Provide the (x, y) coordinate of the cell's center where the given text is located.  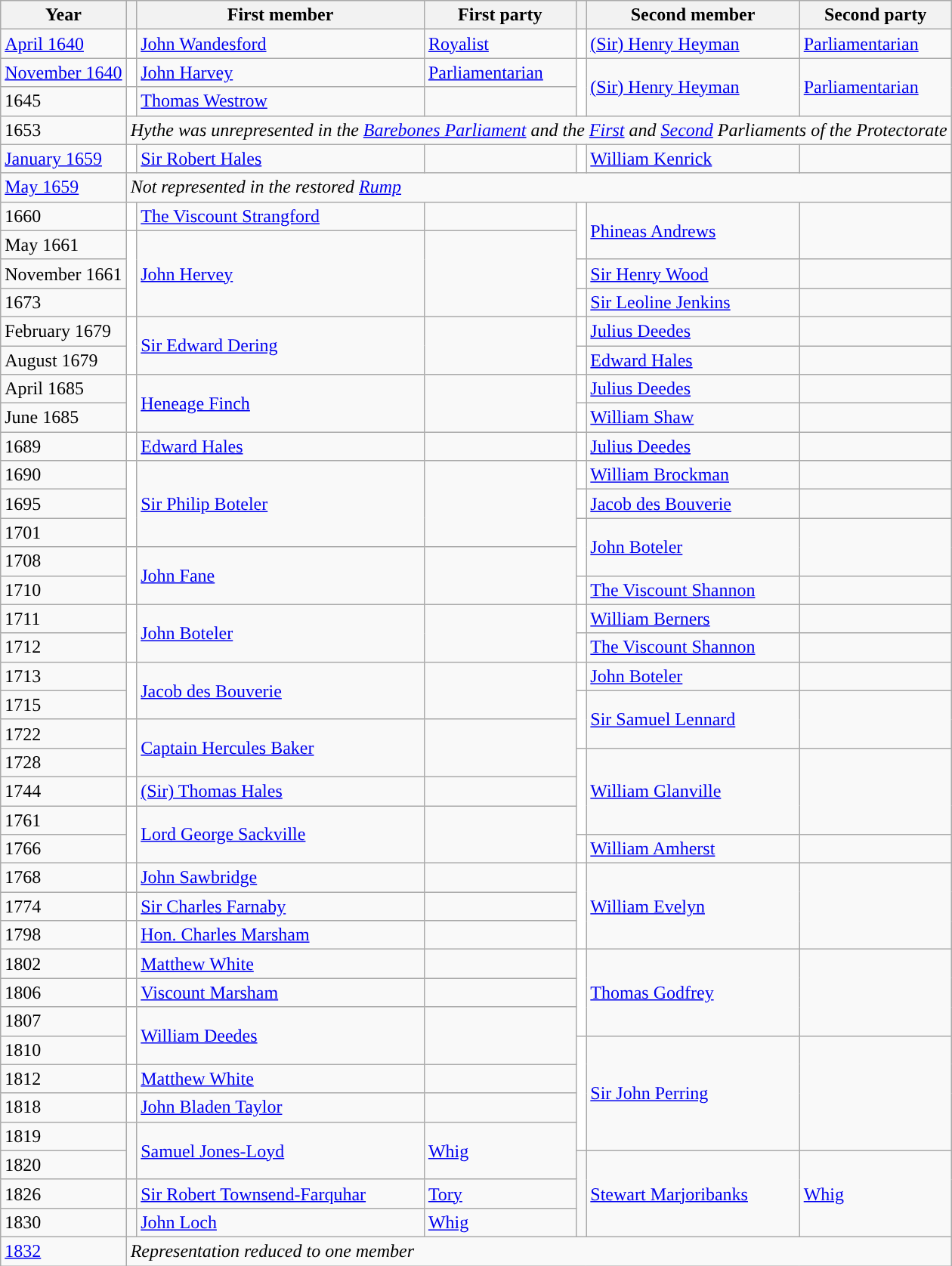
First party (500, 15)
Sir Henry Wood (693, 273)
Sir Charles Farnaby (281, 906)
Not represented in the restored Rump (539, 187)
Representation reduced to one member (539, 1251)
Second party (875, 15)
(Sir) Thomas Hales (281, 791)
William Deedes (281, 1036)
1744 (63, 791)
1830 (63, 1222)
Sir Robert Townsend-Farquhar (281, 1193)
April 1640 (63, 44)
John Wandesford (281, 44)
Phineas Andrews (693, 230)
The Viscount Strangford (281, 216)
Sir Leoline Jenkins (693, 302)
1826 (63, 1193)
1761 (63, 820)
John Loch (281, 1222)
Stewart Marjoribanks (693, 1193)
1713 (63, 676)
Viscount Marsham (281, 993)
William Shaw (693, 418)
Royalist (500, 44)
May 1659 (63, 187)
May 1661 (63, 245)
August 1679 (63, 360)
Thomas Godfrey (693, 993)
Tory (500, 1193)
William Evelyn (693, 906)
Year (63, 15)
Sir Samuel Lennard (693, 719)
Lord George Sackville (281, 834)
1820 (63, 1165)
William Berners (693, 619)
William Kenrick (693, 159)
1766 (63, 849)
Sir Edward Dering (281, 345)
Heneage Finch (281, 403)
1653 (63, 130)
1728 (63, 762)
Sir John Perring (693, 1093)
Captain Hercules Baker (281, 748)
1695 (63, 504)
1673 (63, 302)
1768 (63, 878)
Second member (693, 15)
Sir Philip Boteler (281, 504)
1818 (63, 1107)
1774 (63, 906)
1806 (63, 993)
1802 (63, 964)
1712 (63, 647)
Thomas Westrow (281, 101)
November 1661 (63, 273)
1645 (63, 101)
January 1659 (63, 159)
1722 (63, 733)
William Glanville (693, 791)
February 1679 (63, 331)
John Bladen Taylor (281, 1107)
November 1640 (63, 73)
1715 (63, 705)
1710 (63, 590)
First member (281, 15)
1689 (63, 446)
Hon. Charles Marsham (281, 935)
June 1685 (63, 418)
1798 (63, 935)
Samuel Jones-Loyd (281, 1150)
John Sawbridge (281, 878)
Sir Robert Hales (281, 159)
1701 (63, 533)
1812 (63, 1079)
1660 (63, 216)
1690 (63, 475)
William Amherst (693, 849)
1807 (63, 1021)
John Fane (281, 576)
1711 (63, 619)
John Hervey (281, 273)
1810 (63, 1050)
1832 (63, 1251)
April 1685 (63, 389)
Hythe was unrepresented in the Barebones Parliament and the First and Second Parliaments of the Protectorate (539, 130)
William Brockman (693, 475)
1708 (63, 561)
1819 (63, 1136)
John Harvey (281, 73)
